Search for the cell housing the specified text and yield its [x, y] center coordinate. 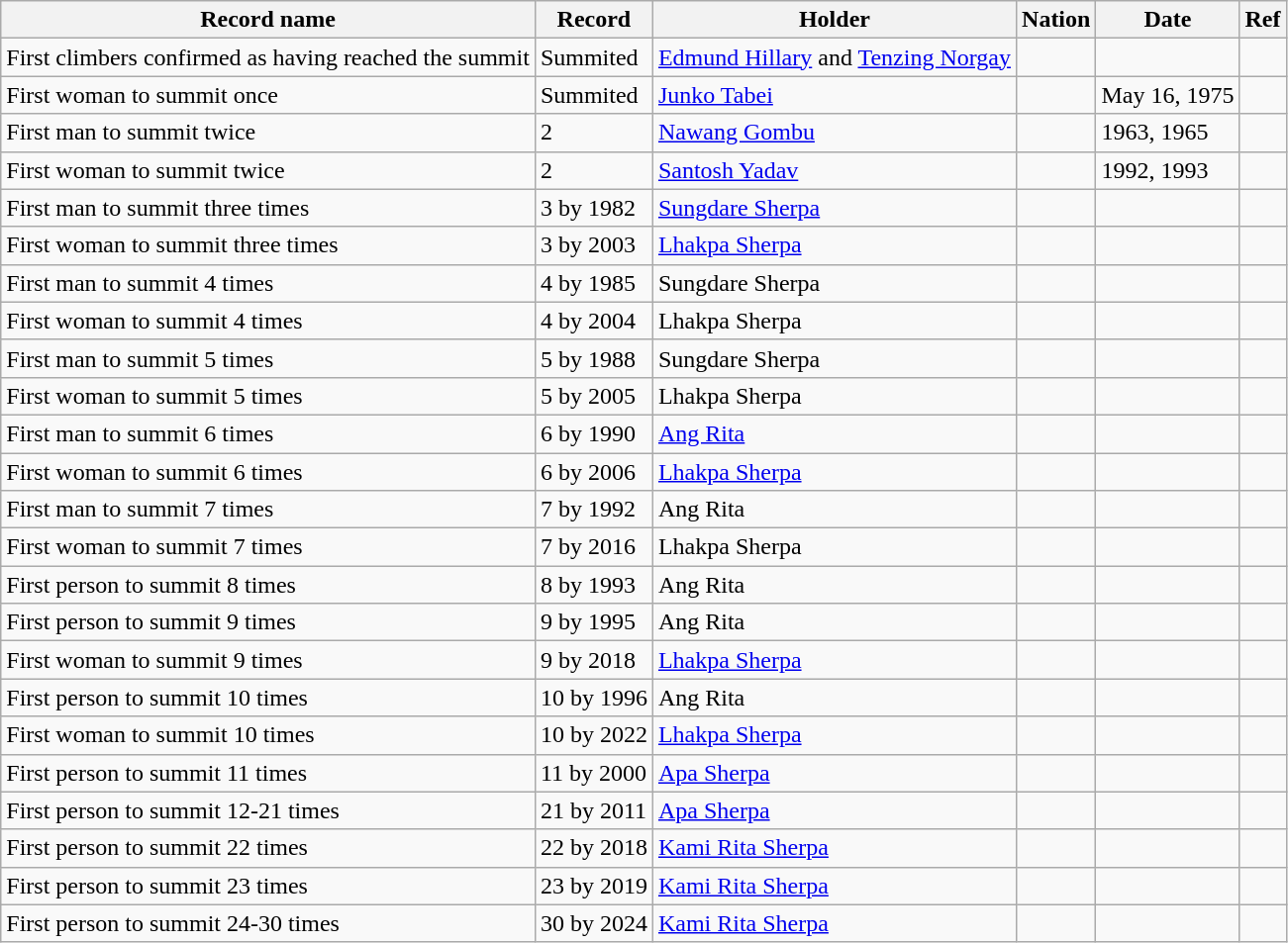
4 by 1985 [594, 283]
First woman to summit three times [268, 245]
10 by 1996 [594, 698]
First woman to summit 9 times [268, 660]
First person to summit 24-30 times [268, 923]
First woman to summit 4 times [268, 321]
Record name [268, 20]
9 by 2018 [594, 660]
Nawang Gombu [834, 133]
4 by 2004 [594, 321]
6 by 2006 [594, 472]
First woman to summit 6 times [268, 472]
23 by 2019 [594, 886]
3 by 1982 [594, 208]
5 by 2005 [594, 396]
First person to summit 9 times [268, 622]
First man to summit 6 times [268, 433]
First man to summit 4 times [268, 283]
First woman to summit twice [268, 170]
Edmund Hillary and Tenzing Norgay [834, 57]
First person to summit 12-21 times [268, 810]
6 by 1990 [594, 433]
First climbers confirmed as having reached the summit [268, 57]
Holder [834, 20]
Record [594, 20]
First person to summit 23 times [268, 886]
3 by 2003 [594, 245]
First woman to summit 7 times [268, 547]
First man to summit twice [268, 133]
First woman to summit 5 times [268, 396]
First person to summit 10 times [268, 698]
Nation [1056, 20]
11 by 2000 [594, 773]
1963, 1965 [1168, 133]
Junko Tabei [834, 95]
9 by 1995 [594, 622]
Ref [1263, 20]
Date [1168, 20]
1992, 1993 [1168, 170]
First woman to summit once [268, 95]
First person to summit 11 times [268, 773]
21 by 2011 [594, 810]
First woman to summit 10 times [268, 735]
May 16, 1975 [1168, 95]
First man to summit three times [268, 208]
Santosh Yadav [834, 170]
8 by 1993 [594, 585]
First man to summit 5 times [268, 358]
7 by 1992 [594, 510]
22 by 2018 [594, 848]
30 by 2024 [594, 923]
First person to summit 8 times [268, 585]
7 by 2016 [594, 547]
First man to summit 7 times [268, 510]
5 by 1988 [594, 358]
10 by 2022 [594, 735]
First person to summit 22 times [268, 848]
